Provide the (X, Y) coordinate of the cell's center where the given text is located.  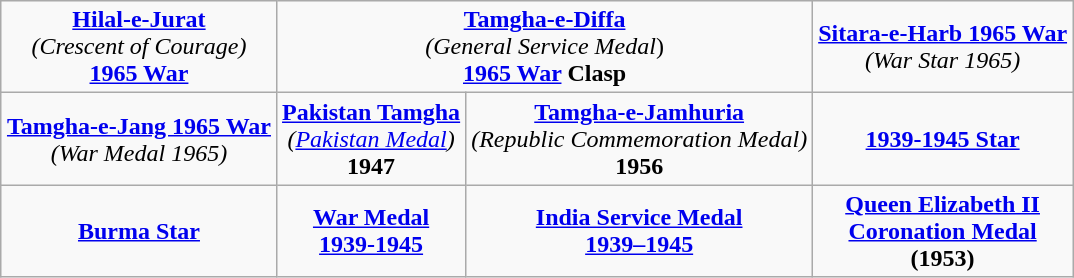
Queen Elizabeth IICoronation Medal(1953) (943, 231)
India Service Medal1939–1945 (640, 231)
Tamgha-e-Diffa(General Service Medal)1965 War Clasp (545, 47)
Tamgha-e-Jang 1965 War(War Medal 1965) (138, 139)
Hilal-e-Jurat(Crescent of Courage)1965 War (138, 47)
Pakistan Tamgha(Pakistan Medal)1947 (372, 139)
1939-1945 Star (943, 139)
War Medal1939-1945 (372, 231)
Tamgha-e-Jamhuria(Republic Commemoration Medal)1956 (640, 139)
Burma Star (138, 231)
Sitara-e-Harb 1965 War(War Star 1965) (943, 47)
